Determine the [x, y] coordinate at the center of the cell enclosing the given text.  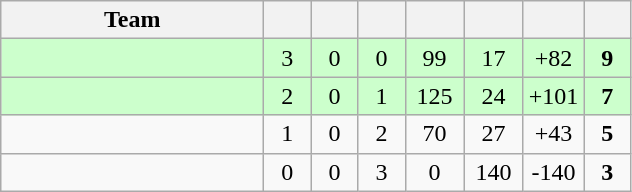
9 [608, 58]
70 [434, 134]
24 [494, 96]
5 [608, 134]
17 [494, 58]
+82 [554, 58]
+43 [554, 134]
7 [608, 96]
+101 [554, 96]
27 [494, 134]
99 [434, 58]
140 [494, 172]
125 [434, 96]
-140 [554, 172]
Team [132, 20]
